Scan for the cell matching the given text and deliver its (x, y) coordinate at center. 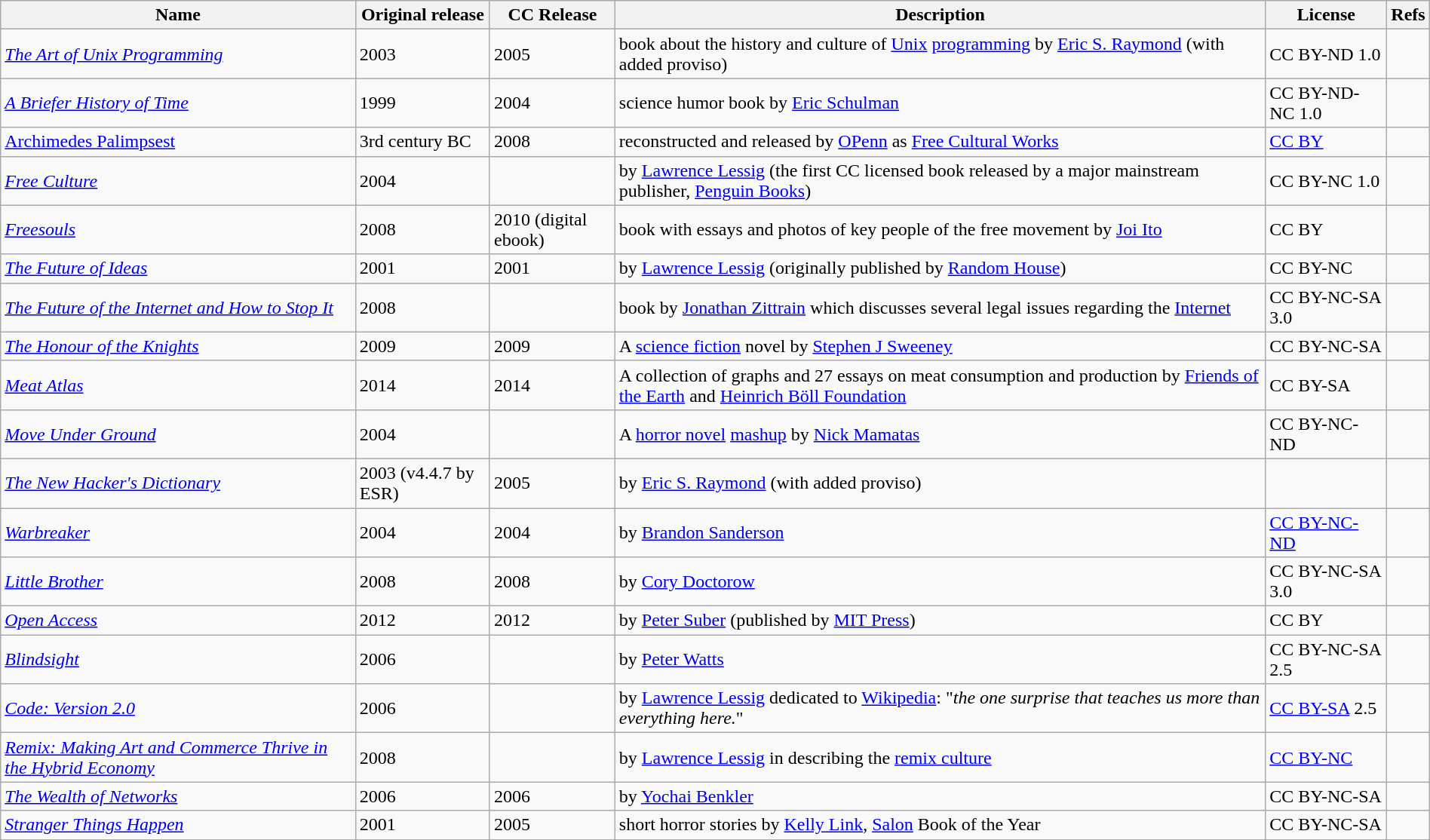
short horror stories by Kelly Link, Salon Book of the Year (940, 825)
CC BY-ND 1.0 (1326, 54)
CC BY-ND-NC 1.0 (1326, 103)
A science fiction novel by Stephen J Sweeney (940, 346)
Code: Version 2.0 (178, 709)
A horror novel mashup by Nick Mamatas (940, 434)
Refs (1408, 15)
2010 (digital ebook) (552, 229)
Move Under Ground (178, 434)
Blindsight (178, 659)
book about the history and culture of Unix programming by Eric S. Raymond (with added proviso) (940, 54)
by Yochai Benkler (940, 796)
CC BY-NC 1.0 (1326, 181)
Warbreaker (178, 532)
science humor book by Eric Schulman (940, 103)
2003 (422, 54)
Description (940, 15)
The Wealth of Networks (178, 796)
3rd century BC (422, 142)
by Lawrence Lessig in describing the remix culture (940, 757)
CC BY-SA (1326, 385)
The Future of Ideas (178, 268)
CC Release (552, 15)
by Cory Doctorow (940, 582)
by Peter Watts (940, 659)
Stranger Things Happen (178, 825)
1999 (422, 103)
by Eric S. Raymond (with added proviso) (940, 483)
License (1326, 15)
CC BY-NC-SA 2.5 (1326, 659)
book with essays and photos of key people of the free movement by Joi Ito (940, 229)
by Brandon Sanderson (940, 532)
2003 (v4.4.7 by ESR) (422, 483)
Open Access (178, 621)
Name (178, 15)
Meat Atlas (178, 385)
The New Hacker's Dictionary (178, 483)
Free Culture (178, 181)
by Lawrence Lessig dedicated to Wikipedia: "the one surprise that teaches us more than everything here." (940, 709)
Freesouls (178, 229)
The Honour of the Knights (178, 346)
reconstructed and released by OPenn as Free Cultural Works (940, 142)
by Peter Suber (published by MIT Press) (940, 621)
Little Brother (178, 582)
CC BY-SA 2.5 (1326, 709)
by Lawrence Lessig (the first CC licensed book released by a major mainstream publisher, Penguin Books) (940, 181)
book by Jonathan Zittrain which discusses several legal issues regarding the Internet (940, 308)
Archimedes Palimpsest (178, 142)
by Lawrence Lessig (originally published by Random House) (940, 268)
Remix: Making Art and Commerce Thrive in the Hybrid Economy (178, 757)
The Art of Unix Programming (178, 54)
The Future of the Internet and How to Stop It (178, 308)
A Briefer History of Time (178, 103)
A collection of graphs and 27 essays on meat consumption and production by Friends of the Earth and Heinrich Böll Foundation (940, 385)
Original release (422, 15)
